Provide the [X, Y] coordinate of the cell's center where the given text is located.  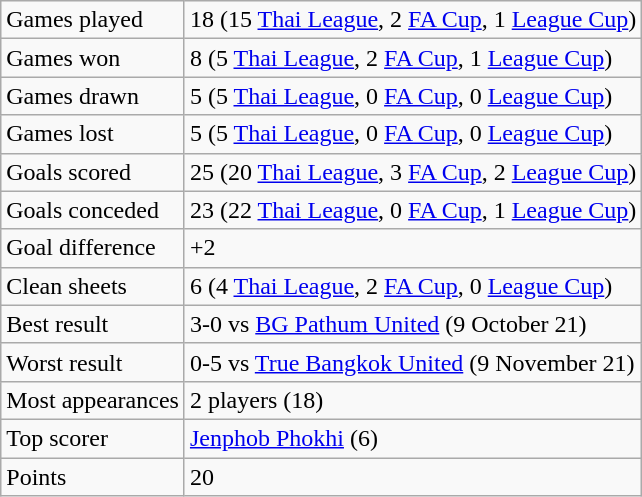
Points [93, 477]
23 (22 Thai League, 0 FA Cup, 1 League Cup) [412, 210]
Games lost [93, 134]
Games played [93, 20]
2 players (18) [412, 400]
Best result [93, 324]
3-0 vs BG Pathum United (9 October 21) [412, 324]
Top scorer [93, 438]
Goals scored [93, 172]
Goal difference [93, 248]
Games drawn [93, 96]
+2 [412, 248]
25 (20 Thai League, 3 FA Cup, 2 League Cup) [412, 172]
Clean sheets [93, 286]
18 (15 Thai League, 2 FA Cup, 1 League Cup) [412, 20]
Most appearances [93, 400]
Jenphob Phokhi (6) [412, 438]
Worst result [93, 362]
Goals conceded [93, 210]
0-5 vs True Bangkok United (9 November 21) [412, 362]
8 (5 Thai League, 2 FA Cup, 1 League Cup) [412, 58]
6 (4 Thai League, 2 FA Cup, 0 League Cup) [412, 286]
20 [412, 477]
Games won [93, 58]
